Output the [x, y] coordinate of the center of the cell containing the given text.  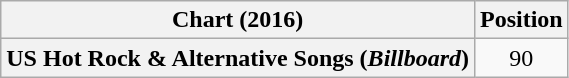
US Hot Rock & Alternative Songs (Billboard) [238, 58]
90 [521, 58]
Position [521, 20]
Chart (2016) [238, 20]
